Determine the (x, y) coordinate at the center of the cell enclosing the given text.  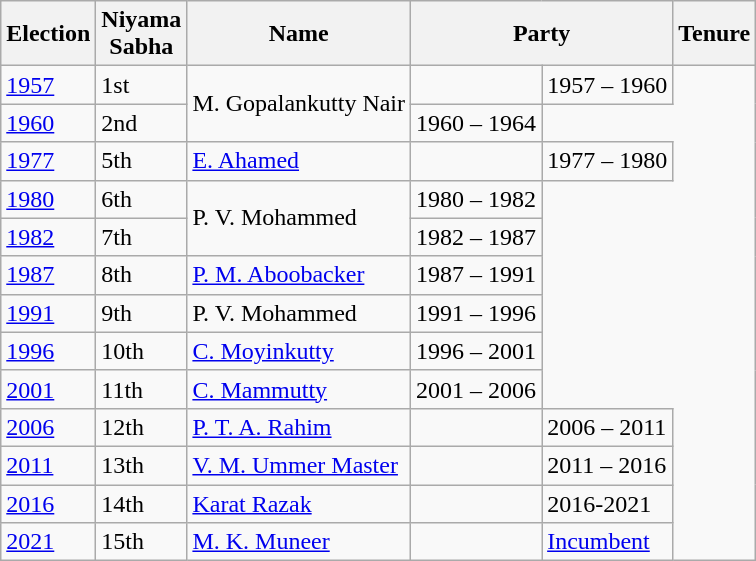
Election (48, 34)
1960 – 1964 (476, 123)
2006 – 2011 (608, 427)
1987 (48, 275)
1957 – 1960 (608, 85)
1960 (48, 123)
2nd (142, 123)
12th (142, 427)
8th (142, 275)
1996 – 2001 (476, 351)
1977 – 1980 (608, 161)
2016 (48, 503)
Name (299, 34)
2021 (48, 542)
P. M. Aboobacker (299, 275)
9th (142, 313)
2011 – 2016 (608, 465)
C. Mammutty (299, 389)
5th (142, 161)
M. Gopalankutty Nair (299, 104)
E. Ahamed (299, 161)
M. K. Muneer (299, 542)
2001 – 2006 (476, 389)
1980 – 1982 (476, 199)
2006 (48, 427)
1991 – 1996 (476, 313)
V. M. Ummer Master (299, 465)
C. Moyinkutty (299, 351)
1982 – 1987 (476, 237)
1991 (48, 313)
11th (142, 389)
1996 (48, 351)
2016-2021 (608, 503)
1982 (48, 237)
2001 (48, 389)
6th (142, 199)
1980 (48, 199)
Incumbent (608, 542)
1957 (48, 85)
7th (142, 237)
14th (142, 503)
Karat Razak (299, 503)
1st (142, 85)
2011 (48, 465)
Party (542, 34)
1987 – 1991 (476, 275)
1977 (48, 161)
P. T. A. Rahim (299, 427)
NiyamaSabha (142, 34)
10th (142, 351)
13th (142, 465)
Tenure (714, 34)
15th (142, 542)
